Search for the cell housing the specified text and yield its [x, y] center coordinate. 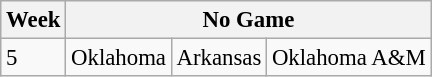
Oklahoma [118, 58]
Week [34, 20]
Oklahoma A&M [349, 58]
No Game [248, 20]
Arkansas [218, 58]
5 [34, 58]
